Identify which cell holds the provided text, then report its [X, Y] central coordinate. 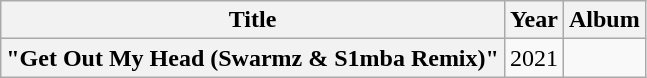
Album [604, 20]
2021 [534, 58]
Year [534, 20]
Title [253, 20]
"Get Out My Head (Swarmz & S1mba Remix)" [253, 58]
